Provide the [x, y] coordinate of the cell's center where the given text is located.  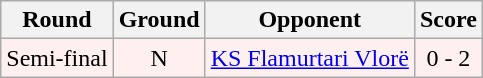
Round [57, 20]
Semi-final [57, 58]
0 - 2 [448, 58]
KS Flamurtari Vlorë [310, 58]
N [159, 58]
Score [448, 20]
Ground [159, 20]
Opponent [310, 20]
